For the text-containing cell, return its midpoint in (X, Y) coordinate format. 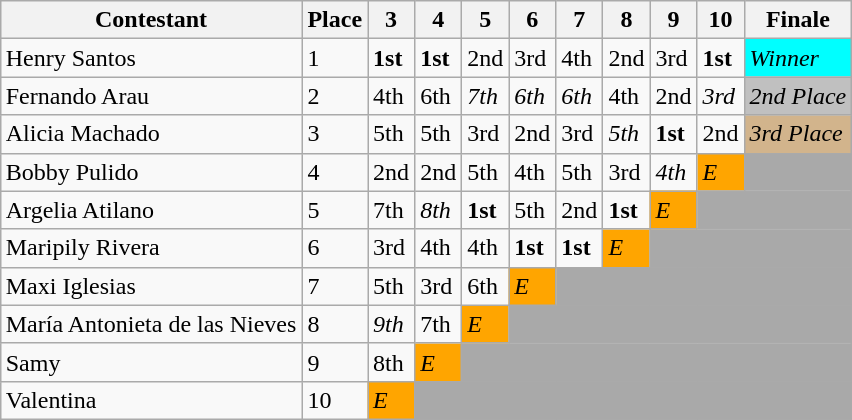
Fernando Arau (151, 96)
Contestant (151, 20)
Henry Santos (151, 58)
9th (392, 324)
2nd Place (798, 96)
2 (335, 96)
Samy (151, 362)
Maxi Iglesias (151, 286)
Valentina (151, 400)
Finale (798, 20)
Argelia Atilano (151, 210)
Maripily Rivera (151, 248)
Alicia Machado (151, 134)
3rd Place (798, 134)
Winner (798, 58)
María Antonieta de las Nieves (151, 324)
Place (335, 20)
Bobby Pulido (151, 172)
1 (335, 58)
